Find where the given text appears and provide that cell's center as [x, y] coordinate. 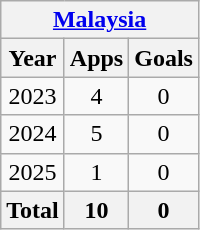
2023 [33, 96]
Goals [164, 58]
5 [96, 134]
10 [96, 210]
Malaysia [100, 20]
1 [96, 172]
2025 [33, 172]
2024 [33, 134]
Year [33, 58]
Total [33, 210]
4 [96, 96]
Apps [96, 58]
